Return [X, Y] of the center of cell containing provided text 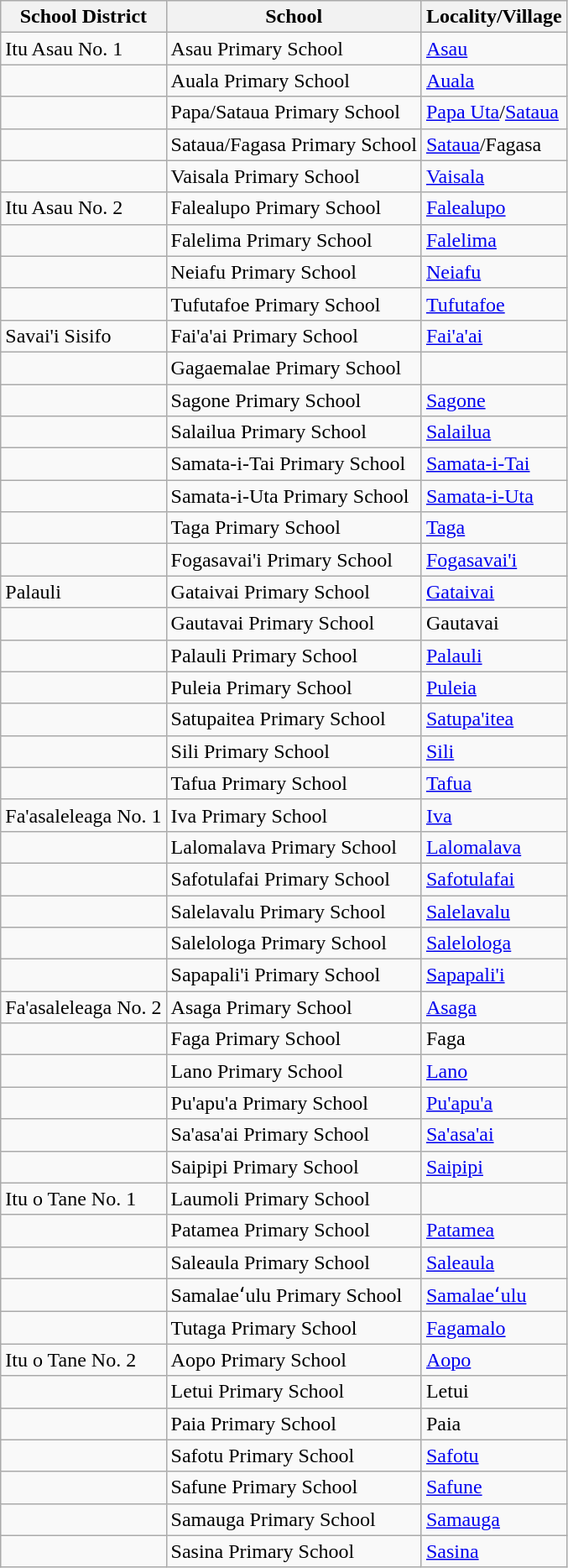
Tafua [493, 783]
Saipipi [493, 1167]
Patamea [493, 1231]
Safune Primary School [294, 1487]
Asaga Primary School [294, 1007]
School [294, 17]
Sa'asa'ai Primary School [294, 1135]
Satupaitea Primary School [294, 719]
Itu o Tane No. 1 [84, 1199]
Gautavai [493, 624]
Salelologa Primary School [294, 943]
Fai'a'ai [493, 336]
Itu Asau No. 1 [84, 49]
Salailua Primary School [294, 432]
Vaisala Primary School [294, 176]
Locality/Village [493, 17]
Salelavalu Primary School [294, 911]
Fa'asaleleaga No. 2 [84, 1007]
Sataua/Fagasa [493, 144]
Falelima [493, 240]
Iva [493, 815]
Sagone [493, 400]
Safune [493, 1487]
Samauga [493, 1519]
Samata-i-Uta Primary School [294, 496]
Salailua [493, 432]
Sapapali'i [493, 975]
Papa Uta/Sataua [493, 112]
Letui [493, 1392]
Lano Primary School [294, 1071]
Samauga Primary School [294, 1519]
Fagamalo [493, 1328]
Safotulafai Primary School [294, 879]
Samalaeʻulu Primary School [294, 1295]
Pu'apu'a Primary School [294, 1103]
Asaga [493, 1007]
Safotulafai [493, 879]
Tufutafoe [493, 304]
Fai'a'ai Primary School [294, 336]
Patamea Primary School [294, 1231]
Samata-i-Tai [493, 464]
Saleaula [493, 1262]
Papa/Sataua Primary School [294, 112]
Paia [493, 1424]
Lalomalava [493, 847]
Tufutafoe Primary School [294, 304]
Falealupo Primary School [294, 208]
Sapapali'i Primary School [294, 975]
Saleaula Primary School [294, 1262]
Falealupo [493, 208]
Iva Primary School [294, 815]
Puleia [493, 687]
School District [84, 17]
Saipipi Primary School [294, 1167]
Gataivai Primary School [294, 592]
Taga [493, 528]
Auala [493, 81]
Samata-i-Uta [493, 496]
Gataivai [493, 592]
Aopo [493, 1360]
Neiafu [493, 272]
Falelima Primary School [294, 240]
Salelologa [493, 943]
Sili Primary School [294, 751]
Fogasavai'i [493, 560]
Fogasavai'i Primary School [294, 560]
Laumoli Primary School [294, 1199]
Safotu Primary School [294, 1456]
Gautavai Primary School [294, 624]
Faga [493, 1039]
Sasina Primary School [294, 1551]
Tutaga Primary School [294, 1328]
Sa'asa'ai [493, 1135]
Puleia Primary School [294, 687]
Taga Primary School [294, 528]
Gagaemalae Primary School [294, 368]
Neiafu Primary School [294, 272]
Samata-i-Tai Primary School [294, 464]
Itu o Tane No. 2 [84, 1360]
Safotu [493, 1456]
Faga Primary School [294, 1039]
Sagone Primary School [294, 400]
Satupa'itea [493, 719]
Paia Primary School [294, 1424]
Auala Primary School [294, 81]
Sili [493, 751]
Palauli Primary School [294, 656]
Tafua Primary School [294, 783]
Lano [493, 1071]
Letui Primary School [294, 1392]
Asau [493, 49]
Lalomalava Primary School [294, 847]
Sasina [493, 1551]
Pu'apu'a [493, 1103]
Salelavalu [493, 911]
Sataua/Fagasa Primary School [294, 144]
Aopo Primary School [294, 1360]
Asau Primary School [294, 49]
Savai'i Sisifo [84, 336]
Fa'asaleleaga No. 1 [84, 815]
Vaisala [493, 176]
Itu Asau No. 2 [84, 208]
Samalaeʻulu [493, 1295]
